For the text-containing cell, return its midpoint in (x, y) coordinate format. 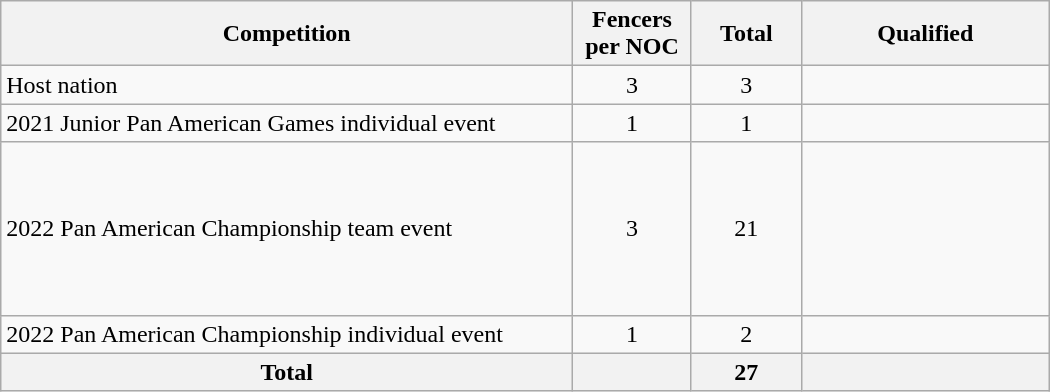
2 (746, 334)
2021 Junior Pan American Games individual event (287, 123)
27 (746, 372)
2022 Pan American Championship team event (287, 228)
Qualified (925, 34)
Fencers per NOC (632, 34)
21 (746, 228)
Competition (287, 34)
2022 Pan American Championship individual event (287, 334)
Host nation (287, 85)
